Extract the (X, Y) coordinate from the center of the cell holding the provided text.  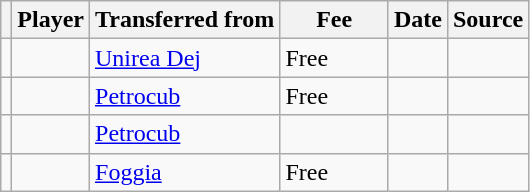
Fee (334, 20)
Source (488, 20)
Date (418, 20)
Transferred from (185, 20)
Unirea Dej (185, 58)
Foggia (185, 172)
Player (51, 20)
